Find where the given text appears and provide that cell's center as [x, y] coordinate. 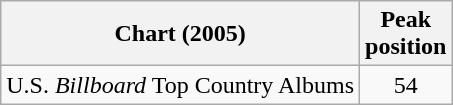
54 [406, 85]
Chart (2005) [180, 34]
U.S. Billboard Top Country Albums [180, 85]
Peakposition [406, 34]
